Return the [X, Y] coordinate for the center point of the cell that contains the specified text.  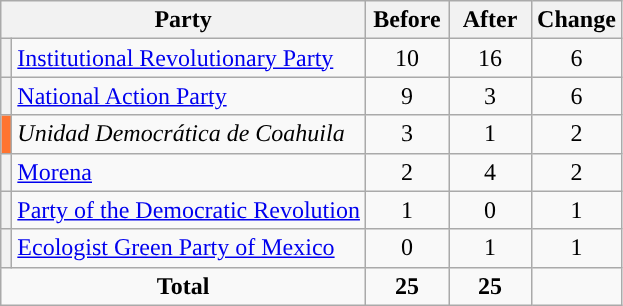
9 [406, 96]
National Action Party [189, 96]
Change [577, 20]
Total [184, 286]
10 [406, 58]
16 [490, 58]
Party of the Democratic Revolution [189, 210]
Party [184, 20]
Unidad Democrática de Coahuila [189, 134]
Ecologist Green Party of Mexico [189, 248]
After [490, 20]
4 [490, 172]
Morena [189, 172]
Before [406, 20]
Institutional Revolutionary Party [189, 58]
